Provide the (X, Y) coordinate of the cell's center where the given text is located.  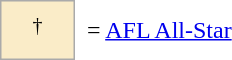
† (38, 30)
